Detect which cell encompasses the target text, then output its [x, y] center coordinate. 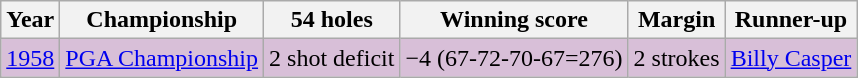
Billy Casper [791, 58]
Championship [162, 20]
Winning score [514, 20]
Margin [676, 20]
Year [30, 20]
PGA Championship [162, 58]
−4 (67-72-70-67=276) [514, 58]
54 holes [332, 20]
2 strokes [676, 58]
2 shot deficit [332, 58]
Runner-up [791, 20]
1958 [30, 58]
